Determine the (X, Y) coordinate at the center of the cell enclosing the given text.  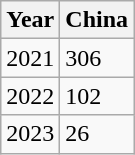
306 (97, 58)
2023 (30, 134)
Year (30, 20)
2021 (30, 58)
2022 (30, 96)
102 (97, 96)
26 (97, 134)
China (97, 20)
